Find where the given text appears and provide that cell's center as (x, y) coordinate. 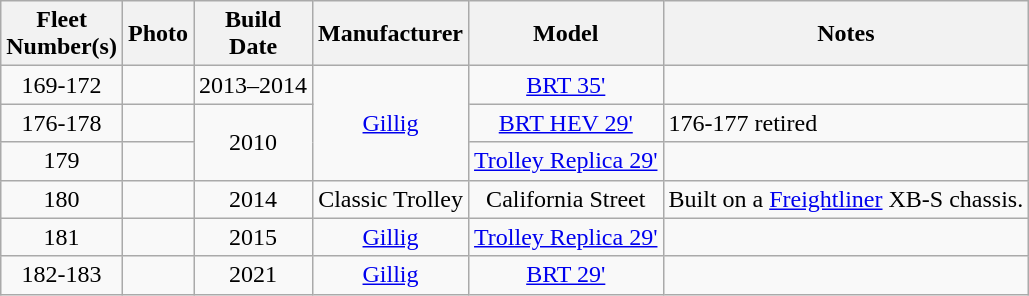
Built on a Freightliner XB-S chassis. (846, 199)
2014 (254, 199)
2010 (254, 142)
BRT HEV 29' (566, 123)
176-177 retired (846, 123)
Classic Trolley (391, 199)
181 (62, 237)
FleetNumber(s) (62, 34)
176-178 (62, 123)
2013–2014 (254, 85)
169-172 (62, 85)
180 (62, 199)
182-183 (62, 275)
California Street (566, 199)
BRT 35' (566, 85)
Notes (846, 34)
Photo (158, 34)
BuildDate (254, 34)
Model (566, 34)
2021 (254, 275)
2015 (254, 237)
BRT 29' (566, 275)
179 (62, 161)
Manufacturer (391, 34)
